Identify which cell holds the provided text, then report its (x, y) central coordinate. 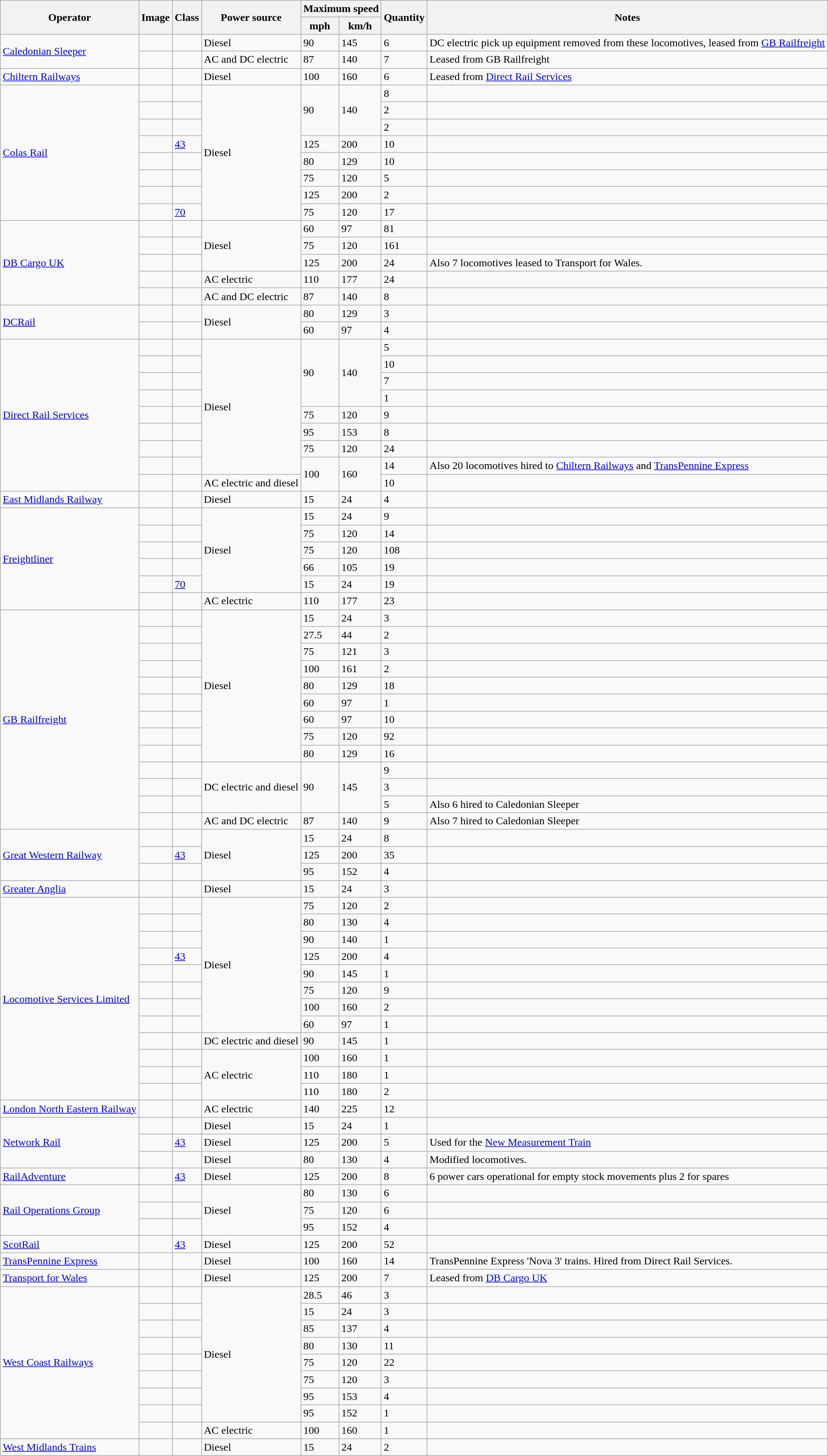
108 (404, 550)
Also 7 locomotives leased to Transport for Wales. (628, 263)
44 (360, 635)
121 (360, 652)
23 (404, 601)
Image (156, 17)
85 (320, 1329)
RailAdventure (70, 1176)
Used for the New Measurement Train (628, 1143)
18 (404, 686)
mph (320, 26)
Great Western Railway (70, 855)
Transport for Wales (70, 1278)
16 (404, 754)
Locomotive Services Limited (70, 999)
Also 6 hired to Caledonian Sleeper (628, 804)
East Midlands Railway (70, 500)
km/h (360, 26)
6 power cars operational for empty stock movements plus 2 for spares (628, 1176)
46 (360, 1295)
137 (360, 1329)
92 (404, 736)
West Coast Railways (70, 1363)
Leased from Direct Rail Services (628, 76)
Notes (628, 17)
11 (404, 1346)
Freightliner (70, 559)
22 (404, 1363)
Operator (70, 17)
AC electric and diesel (251, 482)
52 (404, 1244)
66 (320, 567)
225 (360, 1109)
Also 20 locomotives hired to Chiltern Railways and TransPennine Express (628, 465)
Quantity (404, 17)
Class (187, 17)
West Midlands Trains (70, 1447)
TransPennine Express (70, 1261)
17 (404, 212)
105 (360, 567)
Greater Anglia (70, 889)
Chiltern Railways (70, 76)
Leased from GB Railfreight (628, 60)
35 (404, 855)
Leased from DB Cargo UK (628, 1278)
Modified locomotives. (628, 1159)
DC electric pick up equipment removed from these locomotives, leased from GB Railfreight (628, 43)
ScotRail (70, 1244)
GB Railfreight (70, 719)
12 (404, 1109)
81 (404, 229)
Maximum speed (341, 9)
Colas Rail (70, 152)
28.5 (320, 1295)
TransPennine Express 'Nova 3' trains. Hired from Direct Rail Services. (628, 1261)
London North Eastern Railway (70, 1109)
Direct Rail Services (70, 415)
Power source (251, 17)
DB Cargo UK (70, 263)
Rail Operations Group (70, 1210)
27.5 (320, 635)
Caledonian Sleeper (70, 51)
Network Rail (70, 1143)
DCRail (70, 322)
Also 7 hired to Caledonian Sleeper (628, 821)
